Return [X, Y] of the center of cell containing provided text 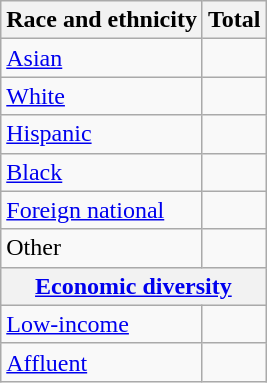
Asian [102, 58]
Race and ethnicity [102, 20]
Low-income [102, 324]
Foreign national [102, 210]
Hispanic [102, 134]
Affluent [102, 362]
Black [102, 172]
Other [102, 248]
Total [234, 20]
White [102, 96]
Economic diversity [134, 286]
